Return the (X, Y) coordinate for the center point of the cell that contains the specified text.  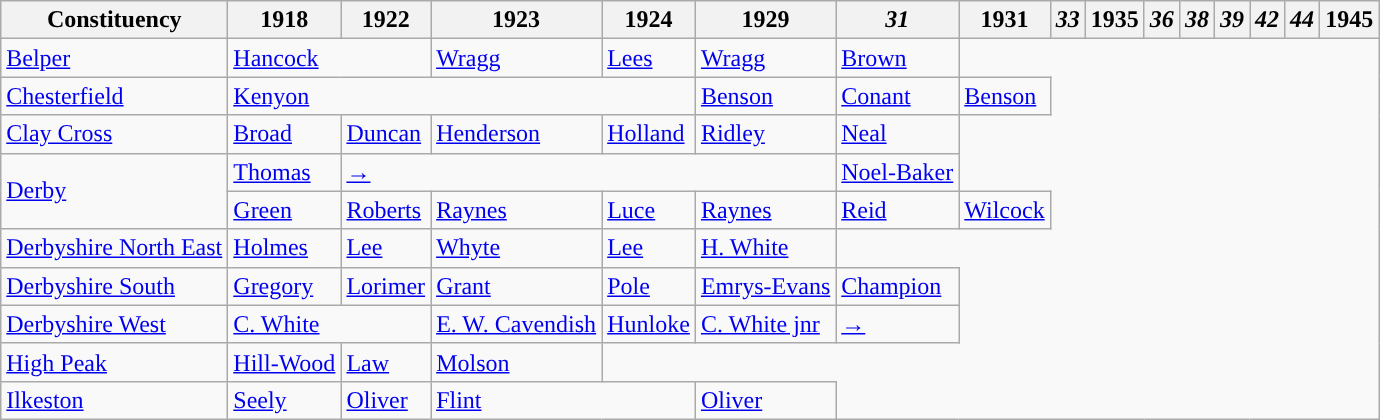
Luce (649, 210)
Neal (898, 134)
1922 (386, 20)
Derbyshire South (114, 286)
Brown (898, 58)
Ridley (765, 134)
Constituency (114, 20)
Pole (649, 286)
C. White jnr (765, 324)
Duncan (386, 134)
Lees (649, 58)
Derbyshire West (114, 324)
42 (1268, 20)
Reid (898, 210)
Champion (898, 286)
38 (1196, 20)
1924 (649, 20)
1918 (284, 20)
E. W. Cavendish (516, 324)
Gregory (284, 286)
44 (1302, 20)
Derbyshire North East (114, 248)
Whyte (516, 248)
Hill-Wood (284, 362)
31 (898, 20)
H. White (765, 248)
33 (1068, 20)
Ilkeston (114, 400)
1929 (765, 20)
High Peak (114, 362)
Broad (284, 134)
Chesterfield (114, 96)
Roberts (386, 210)
Clay Cross (114, 134)
Conant (898, 96)
Kenyon (462, 96)
1945 (1350, 20)
Molson (516, 362)
Law (386, 362)
39 (1232, 20)
Holmes (284, 248)
Hancock (330, 58)
1923 (516, 20)
36 (1162, 20)
Holland (649, 134)
Derby (114, 191)
Seely (284, 400)
Grant (516, 286)
1935 (1114, 20)
Emrys-Evans (765, 286)
Henderson (516, 134)
1931 (1004, 20)
Belper (114, 58)
Thomas (284, 172)
Noel-Baker (898, 172)
Hunloke (649, 324)
Wilcock (1004, 210)
Flint (564, 400)
Green (284, 210)
Lorimer (386, 286)
C. White (330, 324)
